Output the [X, Y] coordinate of the center of the cell containing the given text.  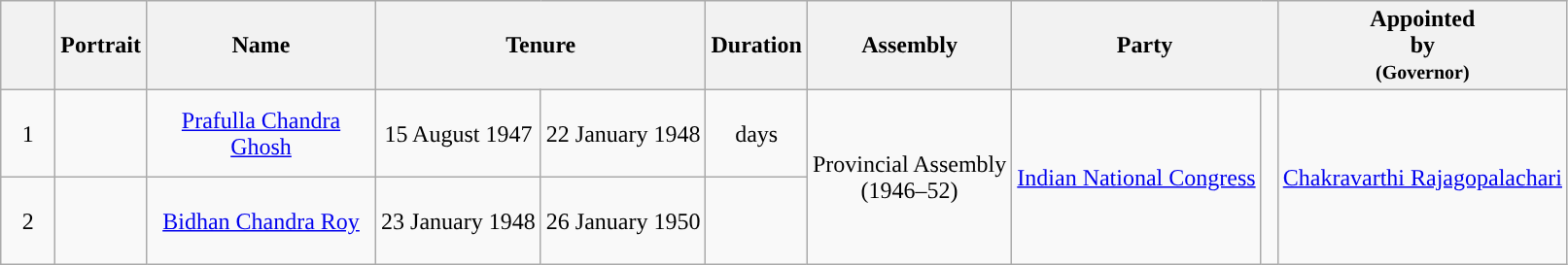
2 [28, 221]
Tenure [540, 46]
Assembly [909, 46]
26 January 1950 [623, 221]
1 [28, 134]
Chakravarthi Rajagopalachari [1422, 178]
Appointedby(Governor) [1422, 46]
22 January 1948 [623, 134]
Duration [756, 46]
Bidhan Chandra Roy [261, 221]
Indian National Congress [1136, 178]
23 January 1948 [459, 221]
days [756, 134]
Prafulla Chandra Ghosh [261, 134]
Provincial Assembly(1946–52) [909, 178]
Portrait [101, 46]
Name [261, 46]
15 August 1947 [459, 134]
Party [1145, 46]
